Scan for the cell matching the given text and deliver its [X, Y] coordinate at center. 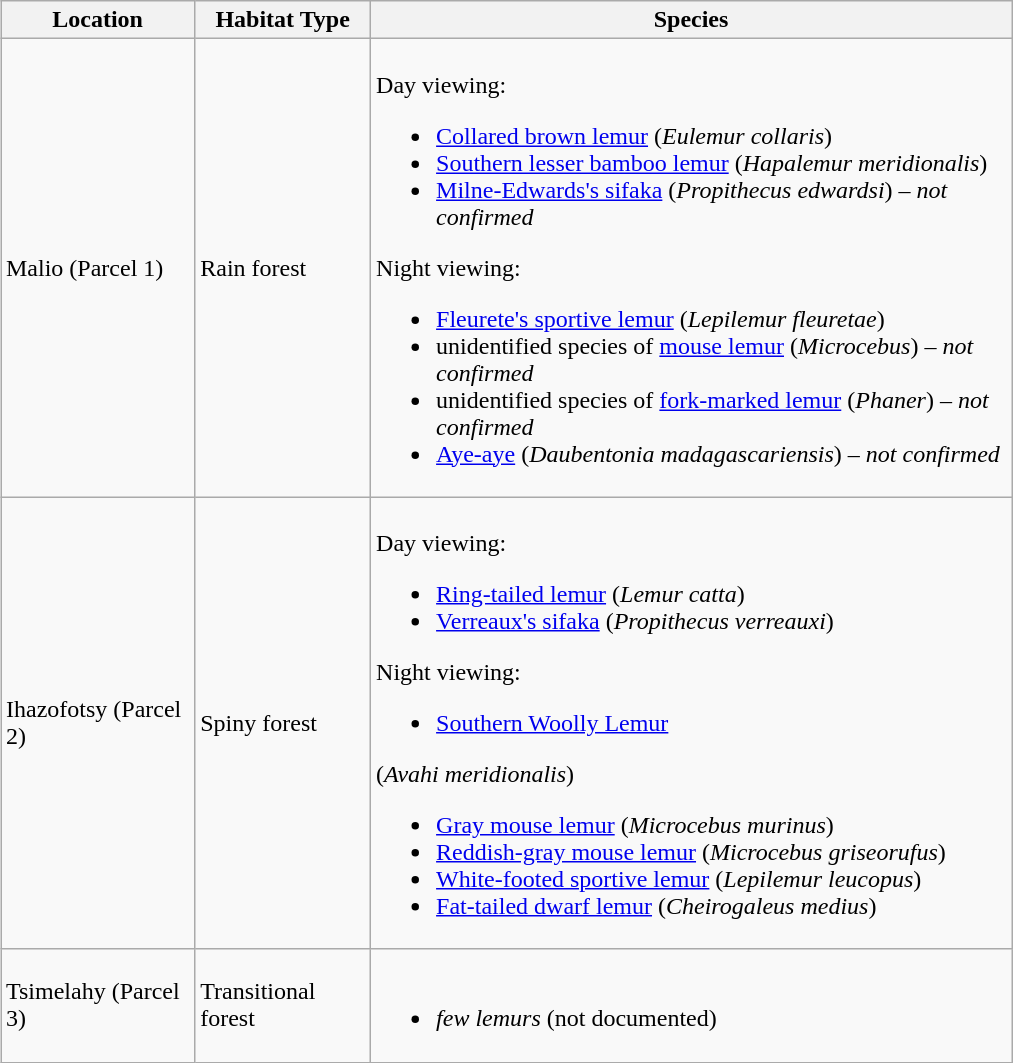
Malio (Parcel 1) [97, 268]
Location [97, 20]
Transitional forest [283, 1006]
Habitat Type [283, 20]
Ihazofotsy (Parcel 2) [97, 723]
Tsimelahy (Parcel 3) [97, 1006]
Spiny forest [283, 723]
few lemurs (not documented) [692, 1006]
Species [692, 20]
Rain forest [283, 268]
